For the text-containing cell, return its midpoint in [X, Y] coordinate format. 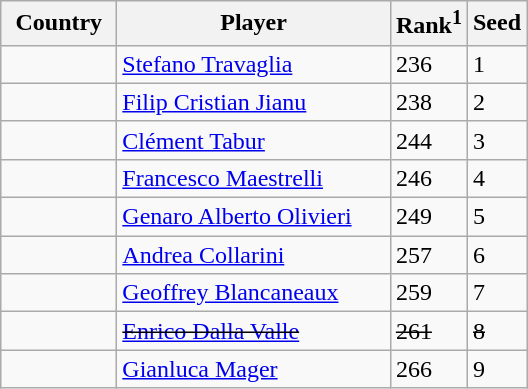
5 [496, 217]
266 [428, 369]
Player [254, 24]
244 [428, 140]
Francesco Maestrelli [254, 178]
Country [59, 24]
249 [428, 217]
6 [496, 255]
Geoffrey Blancaneaux [254, 293]
2 [496, 102]
Genaro Alberto Olivieri [254, 217]
9 [496, 369]
4 [496, 178]
Enrico Dalla Valle [254, 331]
Stefano Travaglia [254, 64]
3 [496, 140]
Andrea Collarini [254, 255]
1 [496, 64]
259 [428, 293]
Seed [496, 24]
Clément Tabur [254, 140]
261 [428, 331]
Rank1 [428, 24]
7 [496, 293]
238 [428, 102]
8 [496, 331]
257 [428, 255]
246 [428, 178]
236 [428, 64]
Filip Cristian Jianu [254, 102]
Gianluca Mager [254, 369]
